Find where the given text appears and provide that cell's center as [X, Y] coordinate. 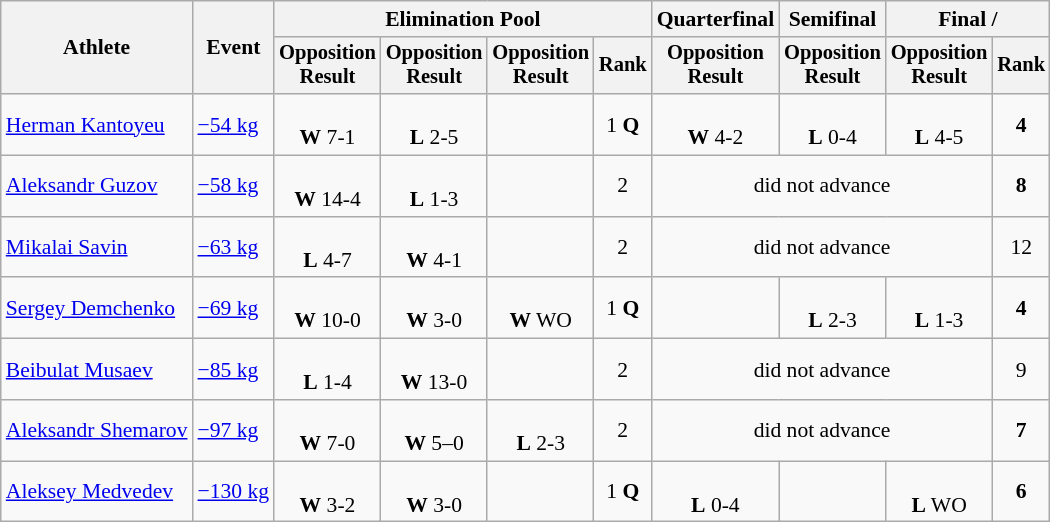
7 [1021, 430]
L 1-4 [328, 370]
−63 kg [234, 248]
Final / [968, 19]
W 13-0 [434, 370]
Elimination Pool [462, 19]
Sergey Demchenko [97, 308]
Aleksey Medvedev [97, 492]
L 2-5 [434, 124]
Athlete [97, 48]
6 [1021, 492]
W 4-1 [434, 248]
Beibulat Musaev [97, 370]
L WO [940, 492]
−97 kg [234, 430]
L 4-7 [328, 248]
12 [1021, 248]
W 10-0 [328, 308]
−85 kg [234, 370]
W 4-2 [716, 124]
W 7-0 [328, 430]
−58 kg [234, 186]
Aleksandr Guzov [97, 186]
Quarterfinal [716, 19]
Herman Kantoyeu [97, 124]
8 [1021, 186]
−130 kg [234, 492]
W 14-4 [328, 186]
Mikalai Savin [97, 248]
Event [234, 48]
Semifinal [832, 19]
9 [1021, 370]
W WO [540, 308]
Aleksandr Shemarov [97, 430]
−69 kg [234, 308]
W 3-2 [328, 492]
L 4-5 [940, 124]
−54 kg [234, 124]
W 7-1 [328, 124]
W 5–0 [434, 430]
